Scan for the cell matching the given text and deliver its (x, y) coordinate at center. 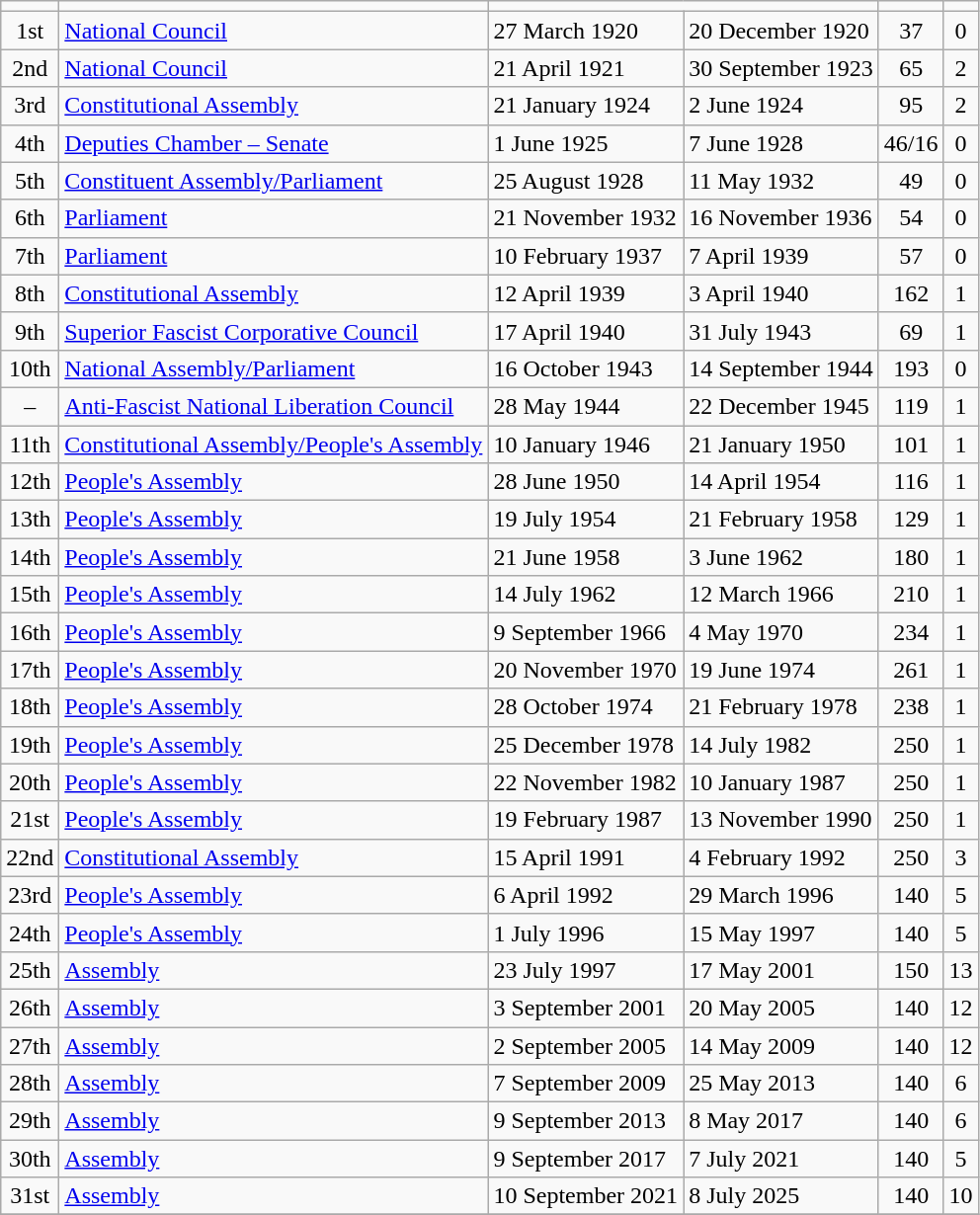
29th (30, 1121)
234 (911, 632)
119 (911, 406)
9 September 2017 (586, 1159)
21 January 1924 (586, 106)
17th (30, 670)
21 January 1950 (781, 444)
28 October 1974 (586, 707)
95 (911, 106)
129 (911, 520)
20 December 1920 (781, 31)
4th (30, 143)
14th (30, 557)
8th (30, 293)
13 (960, 970)
3 April 1940 (781, 293)
10 January 1987 (781, 782)
210 (911, 595)
180 (911, 557)
6 April 1992 (586, 895)
19 July 1954 (586, 520)
37 (911, 31)
17 April 1940 (586, 331)
15 April 1991 (586, 857)
7th (30, 256)
16th (30, 632)
20 May 2005 (781, 1008)
12 April 1939 (586, 293)
25 May 2013 (781, 1084)
20th (30, 782)
Constitutional Assembly/People's Assembly (274, 444)
11 May 1932 (781, 181)
22 November 1982 (586, 782)
7 June 1928 (781, 143)
49 (911, 181)
10 February 1937 (586, 256)
7 September 2009 (586, 1084)
101 (911, 444)
– (30, 406)
21 April 1921 (586, 68)
193 (911, 368)
21 February 1958 (781, 520)
21 November 1932 (586, 218)
10 (960, 1196)
25th (30, 970)
19 February 1987 (586, 820)
14 July 1982 (781, 745)
16 November 1936 (781, 218)
National Assembly/Parliament (274, 368)
9 September 1966 (586, 632)
46/16 (911, 143)
3 June 1962 (781, 557)
26th (30, 1008)
15 May 1997 (781, 932)
2nd (30, 68)
14 September 1944 (781, 368)
12 March 1966 (781, 595)
57 (911, 256)
3 September 2001 (586, 1008)
6th (30, 218)
3rd (30, 106)
23rd (30, 895)
Deputies Chamber – Senate (274, 143)
238 (911, 707)
150 (911, 970)
14 May 2009 (781, 1046)
13th (30, 520)
19 June 1974 (781, 670)
12th (30, 482)
22nd (30, 857)
69 (911, 331)
9 September 2013 (586, 1121)
9th (30, 331)
28 May 1944 (586, 406)
16 October 1943 (586, 368)
31st (30, 1196)
25 August 1928 (586, 181)
7 July 2021 (781, 1159)
30th (30, 1159)
27th (30, 1046)
1 June 1925 (586, 143)
8 May 2017 (781, 1121)
7 April 1939 (781, 256)
3 (960, 857)
21 June 1958 (586, 557)
1 July 1996 (586, 932)
11th (30, 444)
29 March 1996 (781, 895)
261 (911, 670)
30 September 1923 (781, 68)
14 April 1954 (781, 482)
162 (911, 293)
13 November 1990 (781, 820)
27 March 1920 (586, 31)
116 (911, 482)
21 February 1978 (781, 707)
2 June 1924 (781, 106)
1st (30, 31)
19th (30, 745)
Superior Fascist Corporative Council (274, 331)
Constituent Assembly/Parliament (274, 181)
20 November 1970 (586, 670)
54 (911, 218)
22 December 1945 (781, 406)
10 September 2021 (586, 1196)
18th (30, 707)
65 (911, 68)
31 July 1943 (781, 331)
10th (30, 368)
17 May 2001 (781, 970)
10 January 1946 (586, 444)
Anti-Fascist National Liberation Council (274, 406)
4 May 1970 (781, 632)
4 February 1992 (781, 857)
2 September 2005 (586, 1046)
25 December 1978 (586, 745)
8 July 2025 (781, 1196)
5th (30, 181)
14 July 1962 (586, 595)
24th (30, 932)
15th (30, 595)
28 June 1950 (586, 482)
21st (30, 820)
28th (30, 1084)
23 July 1997 (586, 970)
